Determine the [x, y] coordinate at the center of the cell enclosing the given text.  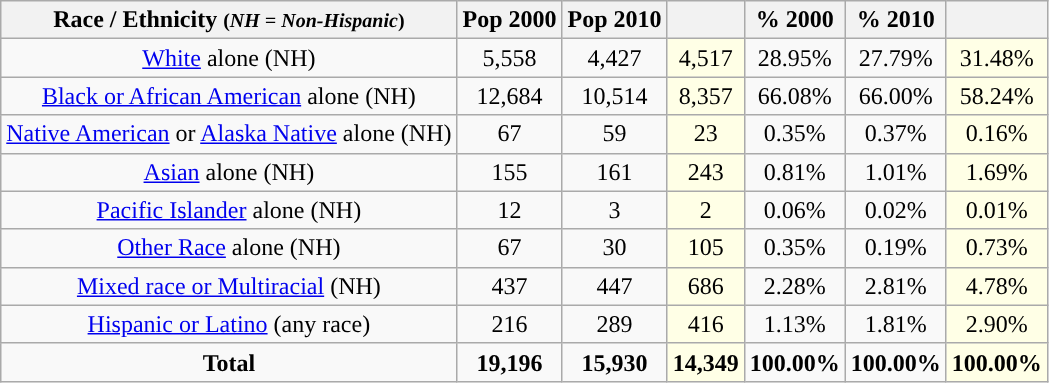
3 [614, 210]
155 [510, 172]
2.28% [794, 286]
2.81% [896, 286]
30 [614, 248]
Black or African American alone (NH) [229, 96]
105 [706, 248]
4.78% [996, 286]
243 [706, 172]
0.16% [996, 134]
66.08% [794, 96]
White alone (NH) [229, 58]
19,196 [510, 362]
Native American or Alaska Native alone (NH) [229, 134]
447 [614, 286]
161 [614, 172]
66.00% [896, 96]
58.24% [996, 96]
4,427 [614, 58]
Pacific Islander alone (NH) [229, 210]
Pop 2000 [510, 20]
14,349 [706, 362]
1.01% [896, 172]
23 [706, 134]
Hispanic or Latino (any race) [229, 324]
Pop 2010 [614, 20]
216 [510, 324]
Total [229, 362]
416 [706, 324]
Race / Ethnicity (NH = Non-Hispanic) [229, 20]
4,517 [706, 58]
1.69% [996, 172]
289 [614, 324]
2.90% [996, 324]
2 [706, 210]
% 2010 [896, 20]
12,684 [510, 96]
59 [614, 134]
15,930 [614, 362]
0.19% [896, 248]
1.13% [794, 324]
0.01% [996, 210]
8,357 [706, 96]
27.79% [896, 58]
0.02% [896, 210]
437 [510, 286]
Asian alone (NH) [229, 172]
% 2000 [794, 20]
12 [510, 210]
686 [706, 286]
0.81% [794, 172]
Other Race alone (NH) [229, 248]
0.37% [896, 134]
28.95% [794, 58]
1.81% [896, 324]
31.48% [996, 58]
0.06% [794, 210]
10,514 [614, 96]
Mixed race or Multiracial (NH) [229, 286]
0.73% [996, 248]
5,558 [510, 58]
